Detect which cell encompasses the target text, then output its [x, y] center coordinate. 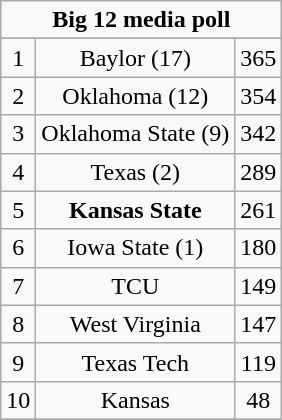
Iowa State (1) [136, 248]
48 [258, 400]
5 [18, 210]
Oklahoma State (9) [136, 134]
West Virginia [136, 324]
289 [258, 172]
180 [258, 248]
Texas Tech [136, 362]
3 [18, 134]
Kansas [136, 400]
9 [18, 362]
Baylor (17) [136, 58]
4 [18, 172]
365 [258, 58]
149 [258, 286]
TCU [136, 286]
354 [258, 96]
119 [258, 362]
Oklahoma (12) [136, 96]
Big 12 media poll [142, 20]
147 [258, 324]
Kansas State [136, 210]
Texas (2) [136, 172]
342 [258, 134]
2 [18, 96]
8 [18, 324]
261 [258, 210]
10 [18, 400]
7 [18, 286]
1 [18, 58]
6 [18, 248]
